Determine the (x, y) coordinate at the center of the cell enclosing the given text.  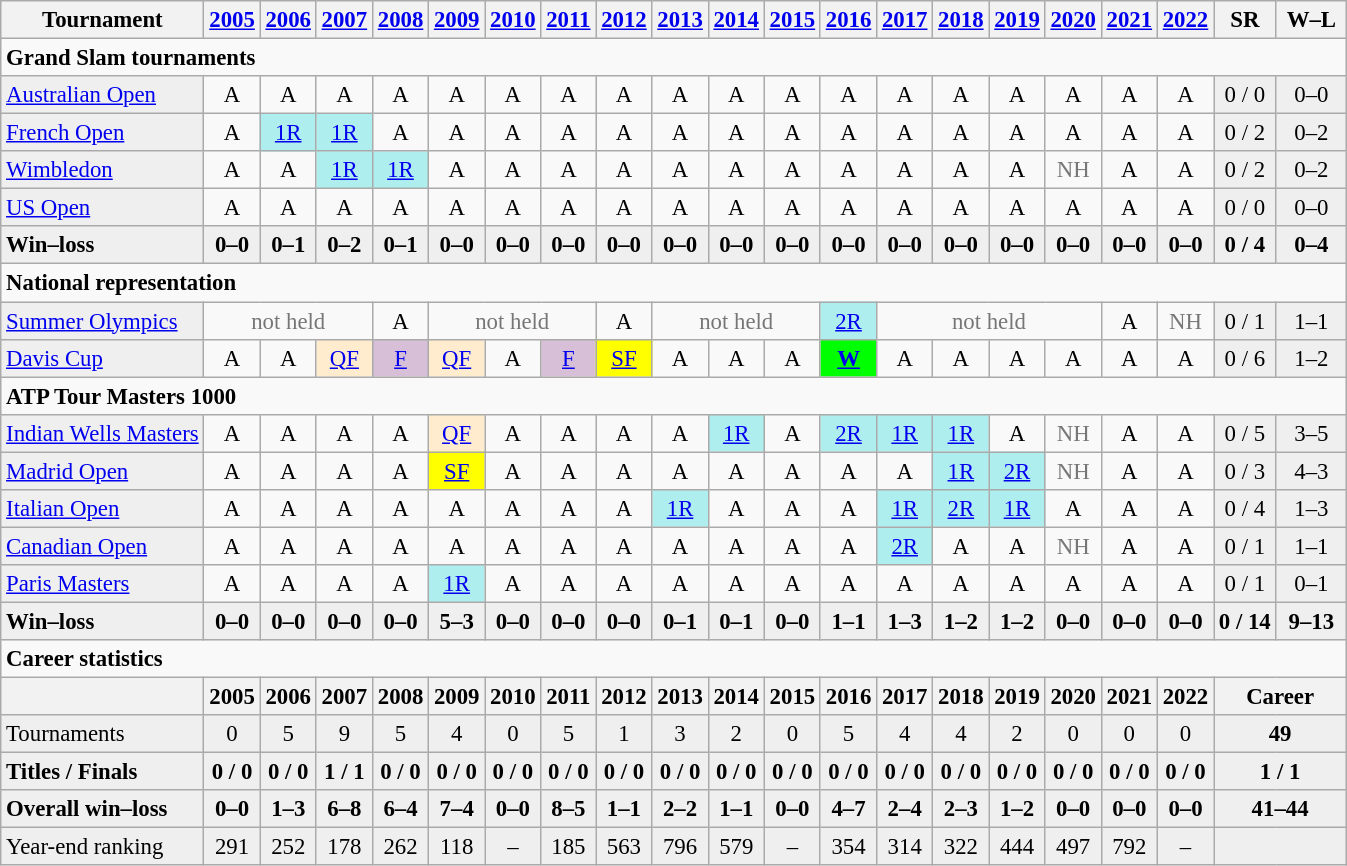
4–7 (848, 809)
9–13 (1312, 621)
8–5 (568, 809)
Paris Masters (102, 584)
Indian Wells Masters (102, 433)
354 (848, 847)
3 (680, 734)
291 (232, 847)
0 / 6 (1246, 358)
252 (288, 847)
ATP Tour Masters 1000 (674, 396)
3–5 (1312, 433)
Overall win–loss (102, 809)
0 / 5 (1246, 433)
Titles / Finals (102, 772)
49 (1280, 734)
Italian Open (102, 509)
French Open (102, 133)
2–2 (680, 809)
Madrid Open (102, 471)
314 (905, 847)
2–4 (905, 809)
5–3 (457, 621)
Canadian Open (102, 546)
SR (1246, 20)
9 (344, 734)
0–4 (1312, 245)
Tournament (102, 20)
0 / 3 (1246, 471)
National representation (674, 283)
4–3 (1312, 471)
Career (1280, 697)
118 (457, 847)
0 / 14 (1246, 621)
2–3 (961, 809)
6–8 (344, 809)
1 (624, 734)
7–4 (457, 809)
497 (1073, 847)
W (848, 358)
Davis Cup (102, 358)
185 (568, 847)
792 (1129, 847)
US Open (102, 208)
Grand Slam tournaments (674, 58)
563 (624, 847)
6–4 (400, 809)
444 (1017, 847)
Tournaments (102, 734)
Australian Open (102, 95)
178 (344, 847)
41–44 (1280, 809)
262 (400, 847)
Wimbledon (102, 170)
Year-end ranking (102, 847)
579 (736, 847)
796 (680, 847)
Summer Olympics (102, 321)
Career statistics (674, 659)
W–L (1312, 20)
322 (961, 847)
